Return the [x, y] coordinate for the center point of the cell that contains the specified text.  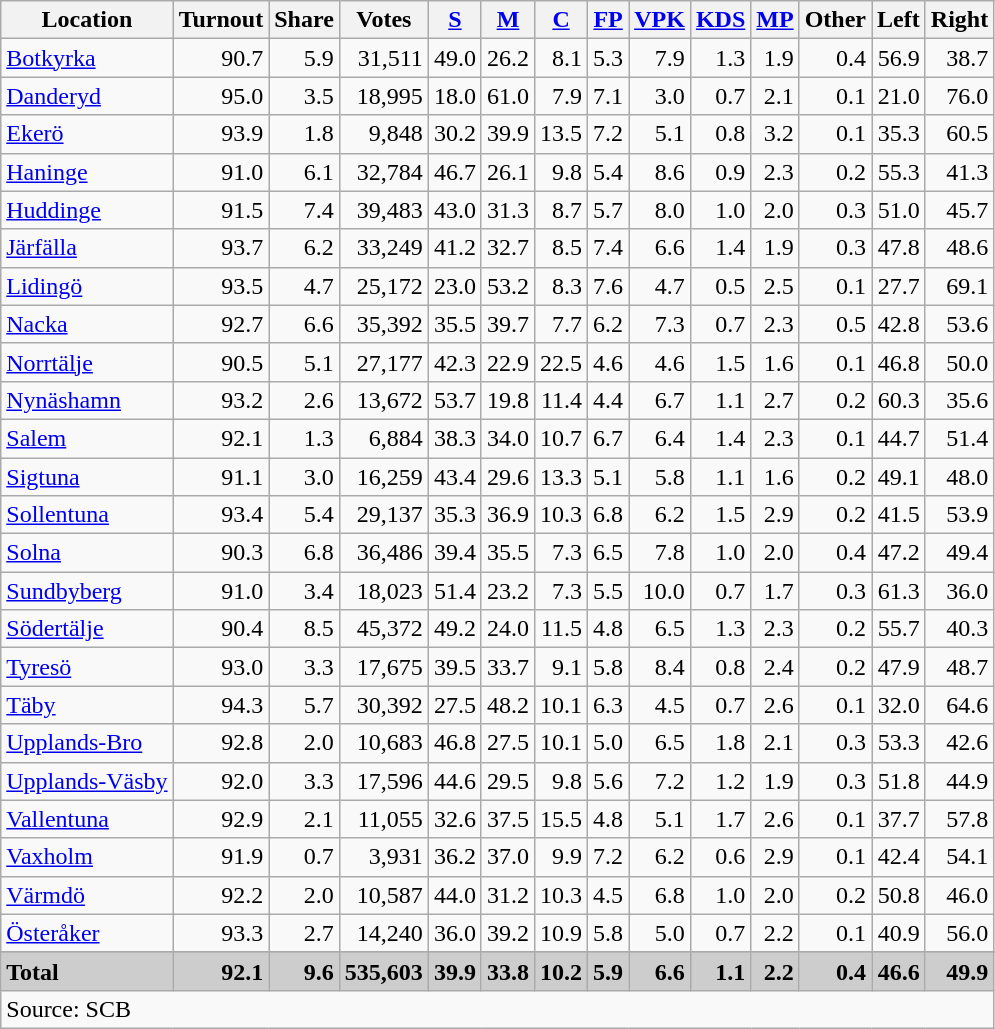
Location [87, 20]
32.7 [508, 248]
5.6 [608, 781]
8.6 [660, 172]
5.5 [608, 591]
92.7 [221, 324]
45,372 [384, 629]
91.1 [221, 477]
49.0 [454, 58]
31.2 [508, 895]
90.4 [221, 629]
535,603 [384, 971]
39.4 [454, 553]
30.2 [454, 134]
44.6 [454, 781]
Solna [87, 553]
Upplands-Bro [87, 743]
27,177 [384, 362]
49.1 [899, 477]
Haninge [87, 172]
10.0 [660, 591]
Nacka [87, 324]
24.0 [508, 629]
Täby [87, 705]
32.0 [899, 705]
37.0 [508, 857]
48.7 [959, 667]
50.8 [899, 895]
Sundbyberg [87, 591]
31.3 [508, 210]
7.1 [608, 96]
Share [304, 20]
6.3 [608, 705]
93.4 [221, 515]
Södertälje [87, 629]
19.8 [508, 400]
49.4 [959, 553]
91.9 [221, 857]
Lidingö [87, 286]
35.6 [959, 400]
11,055 [384, 819]
8.3 [562, 286]
54.1 [959, 857]
46.6 [899, 971]
90.5 [221, 362]
49.2 [454, 629]
13.3 [562, 477]
47.8 [899, 248]
93.7 [221, 248]
94.3 [221, 705]
41.3 [959, 172]
9.1 [562, 667]
Salem [87, 438]
C [562, 20]
57.8 [959, 819]
Source: SCB [498, 1009]
29.5 [508, 781]
3.4 [304, 591]
KDS [720, 20]
95.0 [221, 96]
18,995 [384, 96]
92.9 [221, 819]
8.1 [562, 58]
53.6 [959, 324]
48.0 [959, 477]
9.9 [562, 857]
50.0 [959, 362]
51.0 [899, 210]
43.4 [454, 477]
32,784 [384, 172]
93.0 [221, 667]
29.6 [508, 477]
32.6 [454, 819]
61.0 [508, 96]
38.3 [454, 438]
46.7 [454, 172]
FP [608, 20]
13,672 [384, 400]
Järfälla [87, 248]
90.7 [221, 58]
10,587 [384, 895]
53.3 [899, 743]
Other [835, 20]
S [454, 20]
37.5 [508, 819]
14,240 [384, 933]
1.2 [720, 781]
Nynäshamn [87, 400]
51.8 [899, 781]
33.7 [508, 667]
0.6 [720, 857]
Norrtälje [87, 362]
47.2 [899, 553]
31,511 [384, 58]
VPK [660, 20]
Danderyd [87, 96]
42.8 [899, 324]
4.4 [608, 400]
11.5 [562, 629]
44.0 [454, 895]
6.4 [660, 438]
36,486 [384, 553]
26.2 [508, 58]
39,483 [384, 210]
45.7 [959, 210]
44.7 [899, 438]
27.7 [899, 286]
42.3 [454, 362]
Left [899, 20]
92.8 [221, 743]
56.9 [899, 58]
41.2 [454, 248]
25,172 [384, 286]
Upplands-Väsby [87, 781]
46.0 [959, 895]
Sigtuna [87, 477]
53.9 [959, 515]
Vallentuna [87, 819]
0.9 [720, 172]
Huddinge [87, 210]
44.9 [959, 781]
3,931 [384, 857]
61.3 [899, 591]
53.2 [508, 286]
29,137 [384, 515]
10.7 [562, 438]
Sollentuna [87, 515]
2.5 [775, 286]
23.2 [508, 591]
48.6 [959, 248]
47.9 [899, 667]
6,884 [384, 438]
Right [959, 20]
49.9 [959, 971]
Ekerö [87, 134]
15.5 [562, 819]
22.9 [508, 362]
Tyresö [87, 667]
39.5 [454, 667]
26.1 [508, 172]
2.4 [775, 667]
23.0 [454, 286]
90.3 [221, 553]
18.0 [454, 96]
64.6 [959, 705]
76.0 [959, 96]
36.9 [508, 515]
53.7 [454, 400]
Total [87, 971]
17,596 [384, 781]
18,023 [384, 591]
92.0 [221, 781]
22.5 [562, 362]
93.5 [221, 286]
9.6 [304, 971]
93.9 [221, 134]
33,249 [384, 248]
MP [775, 20]
8.0 [660, 210]
38.7 [959, 58]
30,392 [384, 705]
34.0 [508, 438]
21.0 [899, 96]
Vaxholm [87, 857]
Turnout [221, 20]
35,392 [384, 324]
33.8 [508, 971]
69.1 [959, 286]
55.7 [899, 629]
9,848 [384, 134]
42.4 [899, 857]
11.4 [562, 400]
41.5 [899, 515]
10,683 [384, 743]
36.2 [454, 857]
7.8 [660, 553]
60.3 [899, 400]
Värmdö [87, 895]
92.2 [221, 895]
17,675 [384, 667]
Botkyrka [87, 58]
43.0 [454, 210]
7.7 [562, 324]
7.6 [608, 286]
60.5 [959, 134]
39.7 [508, 324]
91.5 [221, 210]
13.5 [562, 134]
93.3 [221, 933]
16,259 [384, 477]
5.3 [608, 58]
37.7 [899, 819]
8.7 [562, 210]
3.5 [304, 96]
93.2 [221, 400]
40.9 [899, 933]
48.2 [508, 705]
42.6 [959, 743]
56.0 [959, 933]
Votes [384, 20]
10.9 [562, 933]
3.2 [775, 134]
55.3 [899, 172]
6.1 [304, 172]
10.2 [562, 971]
Österåker [87, 933]
M [508, 20]
39.2 [508, 933]
8.4 [660, 667]
40.3 [959, 629]
